Pinpoint the cell where the given text exists, returning its (x, y) midpoint coordinate. 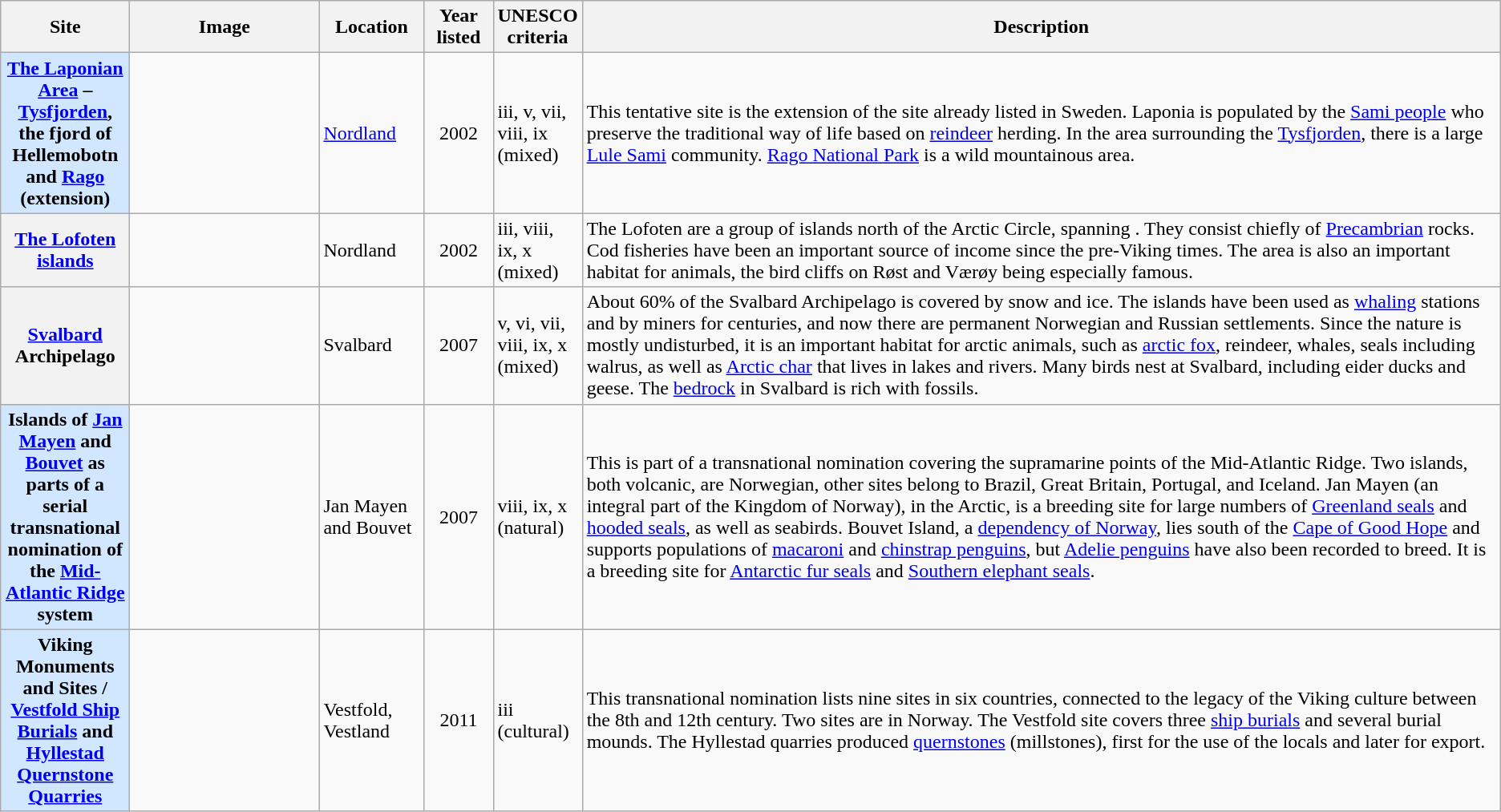
Year listed (459, 27)
iii (cultural) (537, 720)
Vestfold, Vestland (372, 720)
The Laponian Area – Tysfjorden, the fjord of Hellemobotn and Rago (extension) (66, 133)
Description (1041, 27)
Viking Monuments and Sites / Vestfold Ship Burials and Hyllestad Quernstone Quarries (66, 720)
Svalbard (372, 345)
Svalbard Archipelago (66, 345)
Islands of Jan Mayen and Bouvet as parts of a serial transnational nomination of the Mid-Atlantic Ridge system (66, 516)
Image (225, 27)
iii, v, vii, viii, ix (mixed) (537, 133)
Location (372, 27)
Jan Mayen and Bouvet (372, 516)
UNESCO criteria (537, 27)
The Lofoten islands (66, 250)
iii, viii, ix, x (mixed) (537, 250)
v, vi, vii, viii, ix, x (mixed) (537, 345)
Site (66, 27)
viii, ix, x (natural) (537, 516)
2011 (459, 720)
